Capture the cell that displays the provided text and extract its [X, Y] central coordinate. 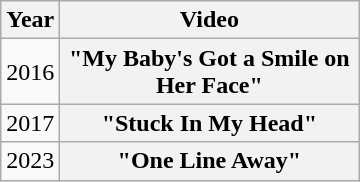
"One Line Away" [210, 161]
2017 [30, 123]
2016 [30, 72]
Year [30, 20]
2023 [30, 161]
Video [210, 20]
"My Baby's Got a Smile on Her Face" [210, 72]
"Stuck In My Head" [210, 123]
